Provide the [X, Y] coordinate of the cell's center where the given text is located.  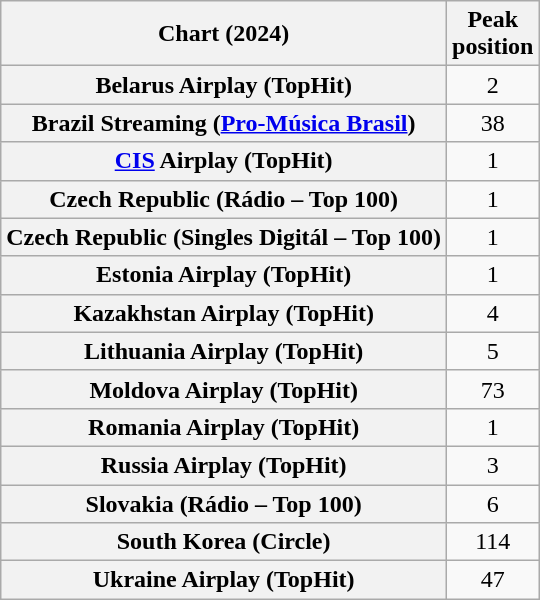
Peakposition [493, 34]
6 [493, 503]
Ukraine Airplay (TopHit) [224, 580]
Chart (2024) [224, 34]
Kazakhstan Airplay (TopHit) [224, 313]
Belarus Airplay (TopHit) [224, 85]
Slovakia (Rádio – Top 100) [224, 503]
Lithuania Airplay (TopHit) [224, 351]
2 [493, 85]
CIS Airplay (TopHit) [224, 161]
5 [493, 351]
4 [493, 313]
47 [493, 580]
Czech Republic (Singles Digitál – Top 100) [224, 237]
Romania Airplay (TopHit) [224, 427]
38 [493, 123]
3 [493, 465]
Moldova Airplay (TopHit) [224, 389]
Brazil Streaming (Pro-Música Brasil) [224, 123]
Estonia Airplay (TopHit) [224, 275]
South Korea (Circle) [224, 542]
Czech Republic (Rádio – Top 100) [224, 199]
Russia Airplay (TopHit) [224, 465]
114 [493, 542]
73 [493, 389]
